Output the [X, Y] coordinate of the center of the cell containing the given text.  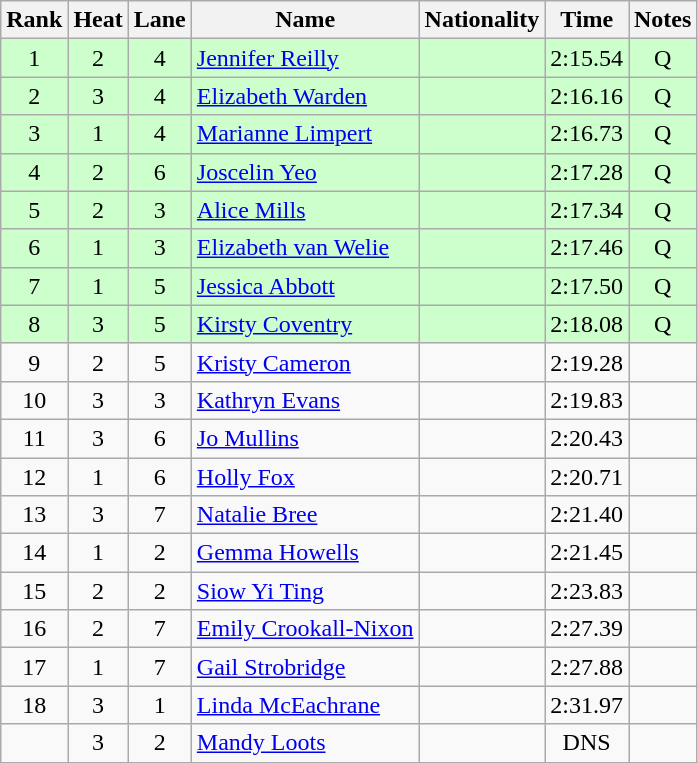
2:16.16 [587, 96]
2:21.40 [587, 515]
2:17.34 [587, 210]
Siow Yi Ting [305, 591]
2:19.28 [587, 362]
DNS [587, 743]
16 [34, 629]
Marianne Limpert [305, 134]
Lane [160, 20]
Jessica Abbott [305, 286]
Nationality [482, 20]
2:17.46 [587, 248]
2:16.73 [587, 134]
Gail Strobridge [305, 667]
Kathryn Evans [305, 400]
Natalie Bree [305, 515]
15 [34, 591]
2:21.45 [587, 553]
Heat [98, 20]
Rank [34, 20]
Name [305, 20]
2:31.97 [587, 705]
2:23.83 [587, 591]
13 [34, 515]
Mandy Loots [305, 743]
2:17.28 [587, 172]
2:15.54 [587, 58]
2:27.39 [587, 629]
10 [34, 400]
8 [34, 324]
2:20.43 [587, 438]
11 [34, 438]
2:20.71 [587, 477]
2:18.08 [587, 324]
Kirsty Coventry [305, 324]
Elizabeth van Welie [305, 248]
Linda McEachrane [305, 705]
Holly Fox [305, 477]
2:19.83 [587, 400]
2:27.88 [587, 667]
Elizabeth Warden [305, 96]
12 [34, 477]
2:17.50 [587, 286]
9 [34, 362]
Gemma Howells [305, 553]
18 [34, 705]
14 [34, 553]
Notes [662, 20]
Jo Mullins [305, 438]
Kristy Cameron [305, 362]
Joscelin Yeo [305, 172]
17 [34, 667]
Time [587, 20]
Emily Crookall-Nixon [305, 629]
Jennifer Reilly [305, 58]
Alice Mills [305, 210]
